Pinpoint the cell where the given text exists, returning its [X, Y] midpoint coordinate. 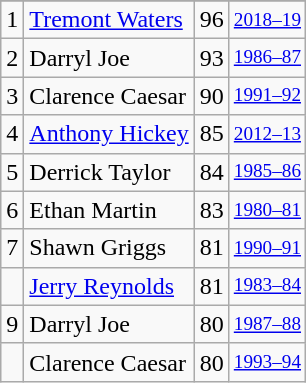
90 [212, 96]
1987–88 [267, 324]
Shawn Griggs [109, 248]
3 [12, 96]
Derrick Taylor [109, 172]
5 [12, 172]
9 [12, 324]
83 [212, 210]
1990–91 [267, 248]
85 [212, 134]
4 [12, 134]
2 [12, 58]
1 [12, 20]
Jerry Reynolds [109, 286]
1983–84 [267, 286]
2018–19 [267, 20]
6 [12, 210]
1991–92 [267, 96]
1986–87 [267, 58]
Anthony Hickey [109, 134]
2012–13 [267, 134]
1985–86 [267, 172]
93 [212, 58]
Ethan Martin [109, 210]
1993–94 [267, 362]
96 [212, 20]
84 [212, 172]
1980–81 [267, 210]
Tremont Waters [109, 20]
7 [12, 248]
